Locate the cell with the specified text and output its (X, Y) center coordinate. 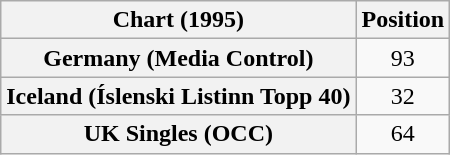
UK Singles (OCC) (178, 134)
Position (403, 20)
Chart (1995) (178, 20)
32 (403, 96)
93 (403, 58)
Germany (Media Control) (178, 58)
Iceland (Íslenski Listinn Topp 40) (178, 96)
64 (403, 134)
